From the cell containing the given text, extract its center point as [x, y] coordinate. 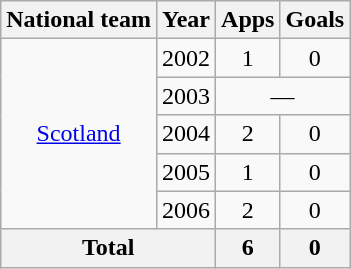
Year [186, 20]
Total [108, 248]
6 [248, 248]
— [283, 96]
2005 [186, 172]
2003 [186, 96]
2004 [186, 134]
Scotland [79, 134]
2002 [186, 58]
Apps [248, 20]
2006 [186, 210]
National team [79, 20]
Goals [315, 20]
